Search for the cell housing the specified text and yield its [X, Y] center coordinate. 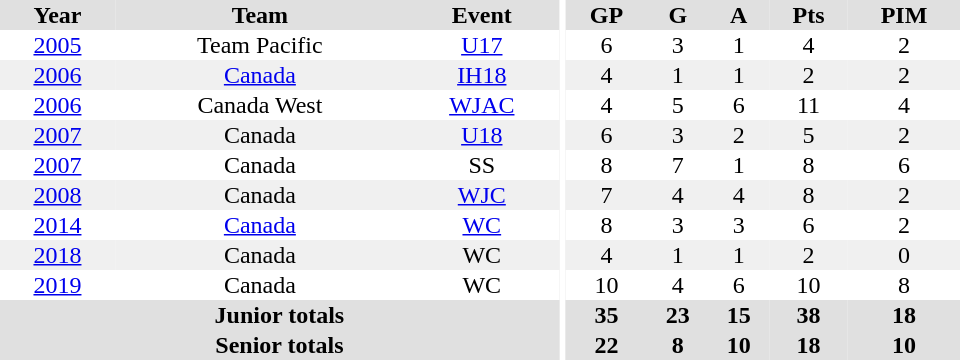
22 [607, 345]
Junior totals [280, 315]
IH18 [482, 75]
Senior totals [280, 345]
A [738, 15]
SS [482, 165]
2019 [58, 285]
Team [260, 15]
35 [607, 315]
Event [482, 15]
2008 [58, 195]
15 [738, 315]
Pts [808, 15]
WJC [482, 195]
PIM [904, 15]
23 [678, 315]
38 [808, 315]
2018 [58, 255]
2005 [58, 45]
U18 [482, 135]
WJAC [482, 105]
U17 [482, 45]
11 [808, 105]
GP [607, 15]
0 [904, 255]
2014 [58, 225]
Team Pacific [260, 45]
Canada West [260, 105]
Year [58, 15]
G [678, 15]
